Extract the [X, Y] coordinate from the center of the cell holding the provided text.  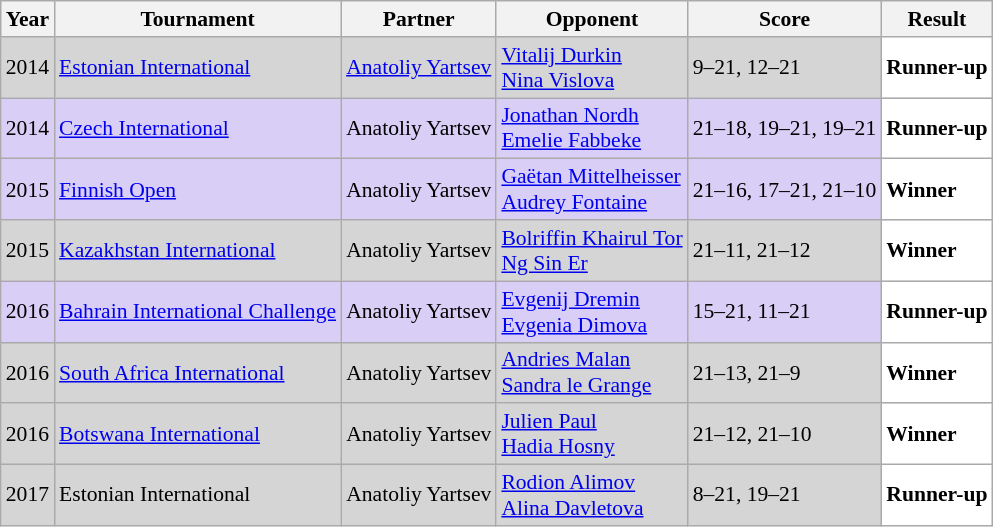
Czech International [198, 128]
8–21, 19–21 [785, 496]
21–13, 21–9 [785, 372]
Result [936, 19]
Rodion Alimov Alina Davletova [592, 496]
21–11, 21–12 [785, 250]
21–12, 21–10 [785, 434]
Finnish Open [198, 190]
21–16, 17–21, 21–10 [785, 190]
15–21, 11–21 [785, 312]
Andries Malan Sandra le Grange [592, 372]
Kazakhstan International [198, 250]
South Africa International [198, 372]
Partner [418, 19]
2017 [28, 496]
Vitalij Durkin Nina Vislova [592, 68]
Julien Paul Hadia Hosny [592, 434]
Bahrain International Challenge [198, 312]
Score [785, 19]
Jonathan Nordh Emelie Fabbeke [592, 128]
21–18, 19–21, 19–21 [785, 128]
Tournament [198, 19]
Year [28, 19]
Evgenij Dremin Evgenia Dimova [592, 312]
Botswana International [198, 434]
Opponent [592, 19]
Bolriffin Khairul Tor Ng Sin Er [592, 250]
9–21, 12–21 [785, 68]
Gaëtan Mittelheisser Audrey Fontaine [592, 190]
